Determine the (x, y) coordinate at the center of the cell enclosing the given text.  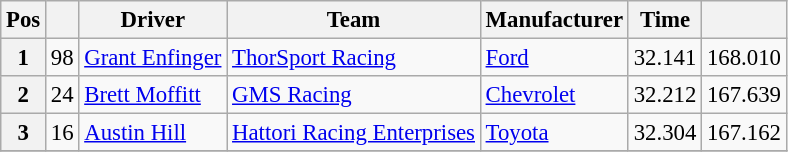
Pos (24, 20)
Ford (554, 58)
167.162 (744, 133)
Team (354, 20)
Time (664, 20)
168.010 (744, 58)
167.639 (744, 95)
3 (24, 133)
24 (62, 95)
16 (62, 133)
Austin Hill (153, 133)
98 (62, 58)
32.141 (664, 58)
32.304 (664, 133)
32.212 (664, 95)
Toyota (554, 133)
Hattori Racing Enterprises (354, 133)
Driver (153, 20)
ThorSport Racing (354, 58)
1 (24, 58)
Chevrolet (554, 95)
Manufacturer (554, 20)
GMS Racing (354, 95)
2 (24, 95)
Grant Enfinger (153, 58)
Brett Moffitt (153, 95)
